Find where the given text appears and provide that cell's center as [X, Y] coordinate. 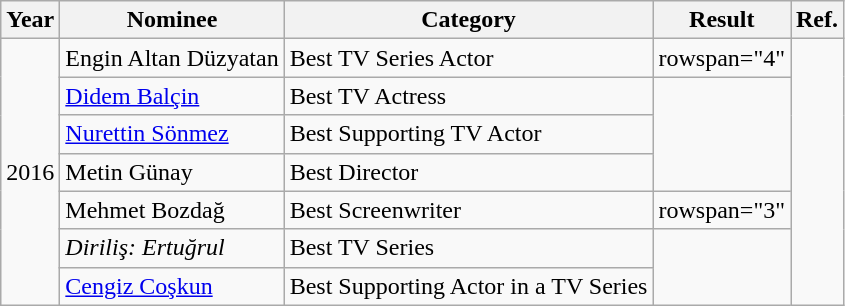
Best Supporting Actor in a TV Series [468, 286]
2016 [30, 172]
Result [722, 20]
Year [30, 20]
Mehmet Bozdağ [172, 210]
Ref. [816, 20]
Diriliş: Ertuğrul [172, 248]
Best Director [468, 172]
rowspan="4" [722, 58]
Best TV Actress [468, 96]
Didem Balçin [172, 96]
Best Screenwriter [468, 210]
Best TV Series [468, 248]
Cengiz Coşkun [172, 286]
Best TV Series Actor [468, 58]
rowspan="3" [722, 210]
Engin Altan Düzyatan [172, 58]
Best Supporting TV Actor [468, 134]
Metin Günay [172, 172]
Category [468, 20]
Nominee [172, 20]
Nurettin Sönmez [172, 134]
